Provide the [X, Y] coordinate of the cell's center where the given text is located.  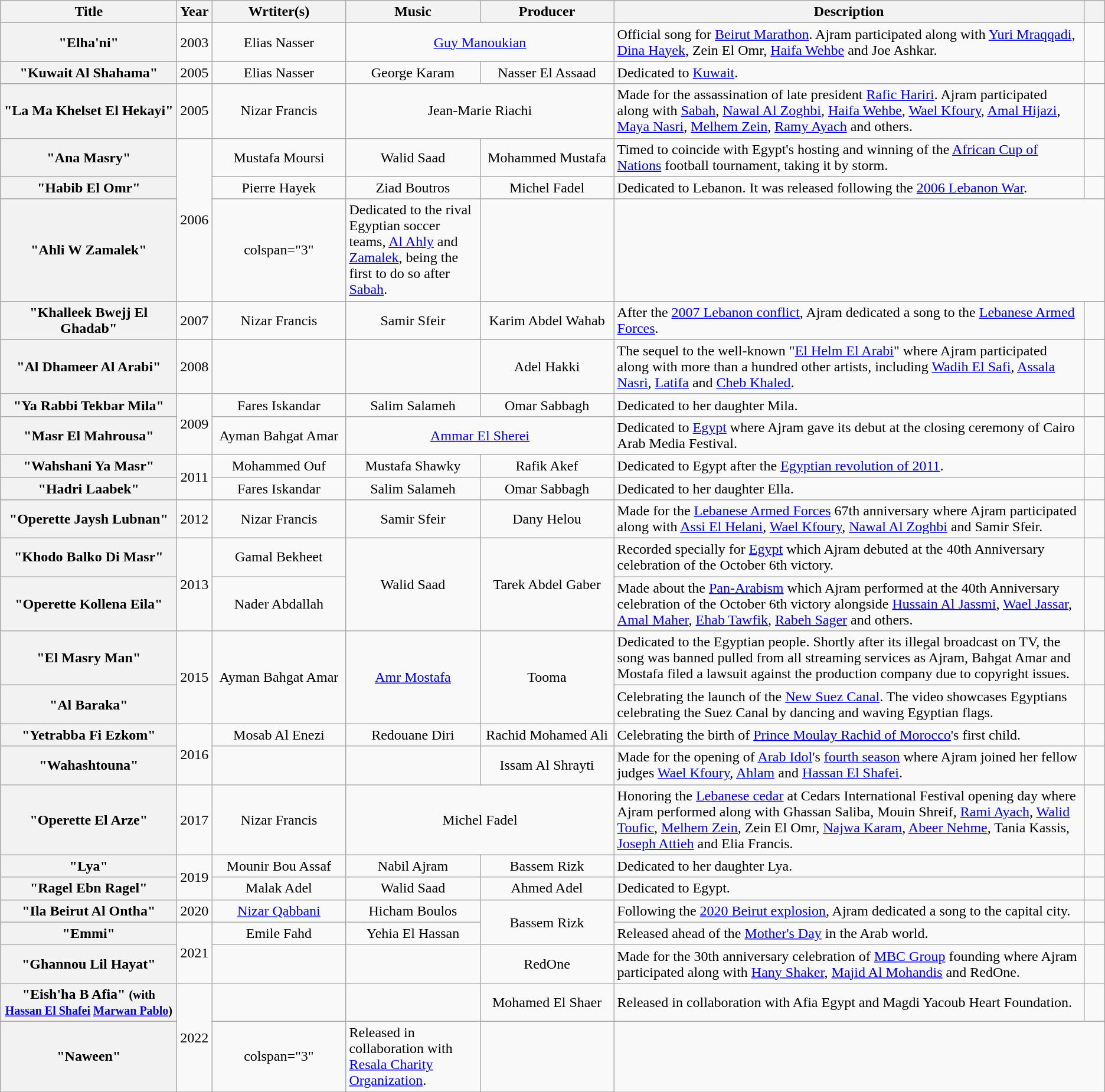
Issam Al Shrayti [547, 765]
Released in collaboration with Afia Egypt and Magdi Yacoub Heart Foundation. [849, 1002]
Description [849, 12]
"Ghannou Lil Hayat" [89, 963]
George Karam [413, 73]
"Eish'ha B Afia" (with Hassan El Shafei Marwan Pablo) [89, 1002]
Dedicated to the rival Egyptian soccer teams, Al Ahly and Zamalek, being the first to do so after Sabah. [413, 250]
Dany Helou [547, 519]
Emile Fahd [279, 933]
"Ila Beirut Al Ontha" [89, 911]
Hicham Boulos [413, 911]
"Al Dhameer Al Arabi" [89, 367]
Jean-Marie Riachi [480, 111]
Dedicated to Kuwait. [849, 73]
"Operette El Arze" [89, 819]
Pierre Hayek [279, 188]
Ammar El Sherei [480, 436]
Yehia El Hassan [413, 933]
2008 [195, 367]
Rafik Akef [547, 466]
RedOne [547, 963]
Title [89, 12]
Dedicated to Lebanon. It was released following the 2006 Lebanon War. [849, 188]
Made for the 30th anniversary celebration of MBC Group founding where Ajram participated along with Hany Shaker, Majid Al Mohandis and RedOne. [849, 963]
"Hadri Laabek" [89, 488]
Nader Abdallah [279, 604]
Mohammed Mustafa [547, 157]
2022 [195, 1037]
Celebrating the birth of Prince Moulay Rachid of Morocco's first child. [849, 735]
Recorded specially for Egypt which Ajram debuted at the 40th Anniversary celebration of the October 6th victory. [849, 557]
Mustafa Shawky [413, 466]
Released ahead of the Mother's Day in the Arab world. [849, 933]
"La Ma Khelset El Hekayi" [89, 111]
Made for the opening of Arab Idol's fourth season where Ajram joined her fellow judges Wael Kfoury, Ahlam and Hassan El Shafei. [849, 765]
Dedicated to her daughter Lya. [849, 866]
Following the 2020 Beirut explosion, Ajram dedicated a song to the capital city. [849, 911]
Adel Hakki [547, 367]
"Wahashtouna" [89, 765]
Mounir Bou Assaf [279, 866]
2011 [195, 477]
2007 [195, 320]
"El Masry Man" [89, 658]
2020 [195, 911]
Dedicated to Egypt. [849, 888]
Ziad Boutros [413, 188]
"Khodo Balko Di Masr" [89, 557]
Timed to coincide with Egypt's hosting and winning of the African Cup of Nations football tournament, taking it by storm. [849, 157]
Redouane Diri [413, 735]
Rachid Mohamed Ali [547, 735]
Wrtiter(s) [279, 12]
2013 [195, 584]
2021 [195, 953]
Mohamed El Shaer [547, 1002]
Producer [547, 12]
Celebrating the launch of the New Suez Canal. The video showcases Egyptians celebrating the Suez Canal by dancing and waving Egyptian flags. [849, 705]
Dedicated to Egypt after the Egyptian revolution of 2011. [849, 466]
2019 [195, 877]
Karim Abdel Wahab [547, 320]
Dedicated to her daughter Ella. [849, 488]
2009 [195, 424]
"Ya Rabbi Tekbar Mila" [89, 405]
Nabil Ajram [413, 866]
2006 [195, 220]
2016 [195, 754]
"Wahshani Ya Masr" [89, 466]
Music [413, 12]
Mustafa Moursi [279, 157]
"Ana Masry" [89, 157]
Dedicated to Egypt where Ajram gave its debut at the closing ceremony of Cairo Arab Media Festival. [849, 436]
2003 [195, 42]
2012 [195, 519]
"Operette Jaysh Lubnan" [89, 519]
Amr Mostafa [413, 678]
"Masr El Mahrousa" [89, 436]
Nasser El Assaad [547, 73]
"Naween" [89, 1057]
Year [195, 12]
"Habib El Omr" [89, 188]
Nizar Qabbani [279, 911]
"Ragel Ebn Ragel" [89, 888]
"Khalleek Bwejj El Ghadab" [89, 320]
Tooma [547, 678]
"Yetrabba Fi Ezkom" [89, 735]
Gamal Bekheet [279, 557]
"Elha'ni" [89, 42]
Dedicated to her daughter Mila. [849, 405]
Guy Manoukian [480, 42]
"Ahli W Zamalek" [89, 250]
Tarek Abdel Gaber [547, 584]
"Al Baraka" [89, 705]
Released in collaboration with Resala Charity Organization. [413, 1057]
Malak Adel [279, 888]
Ahmed Adel [547, 888]
Mohammed Ouf [279, 466]
2015 [195, 678]
Mosab Al Enezi [279, 735]
"Emmi" [89, 933]
"Kuwait Al Shahama" [89, 73]
"Lya" [89, 866]
After the 2007 Lebanon conflict, Ajram dedicated a song to the Lebanese Armed Forces. [849, 320]
"Operette Kollena Eila" [89, 604]
Made for the Lebanese Armed Forces 67th anniversary where Ajram participated along with Assi El Helani, Wael Kfoury, Nawal Al Zoghbi and Samir Sfeir. [849, 519]
Official song for Beirut Marathon. Ajram participated along with Yuri Mraqqadi, Dina Hayek, Zein El Omr, Haifa Wehbe and Joe Ashkar. [849, 42]
2017 [195, 819]
